Scan for the cell matching the given text and deliver its [x, y] coordinate at center. 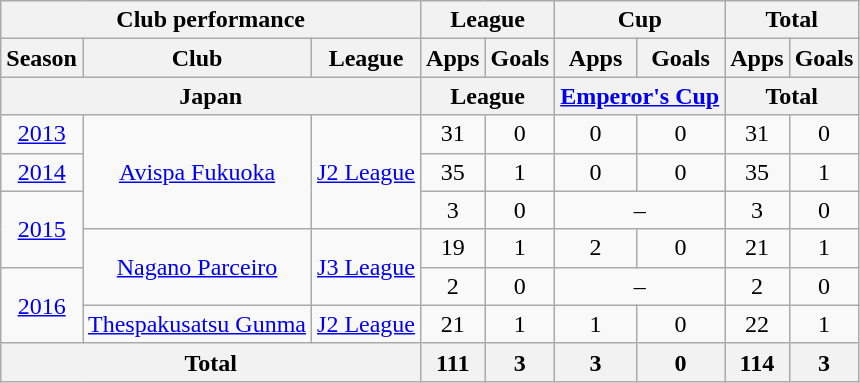
Emperor's Cup [640, 96]
Cup [640, 20]
2015 [42, 229]
114 [757, 362]
19 [453, 248]
2016 [42, 305]
Club [196, 58]
Japan [211, 96]
Club performance [211, 20]
Season [42, 58]
Thespakusatsu Gunma [196, 324]
22 [757, 324]
Nagano Parceiro [196, 267]
2014 [42, 172]
111 [453, 362]
Avispa Fukuoka [196, 172]
J3 League [366, 267]
2013 [42, 134]
